Return the [X, Y] coordinate for the center point of the cell that contains the specified text.  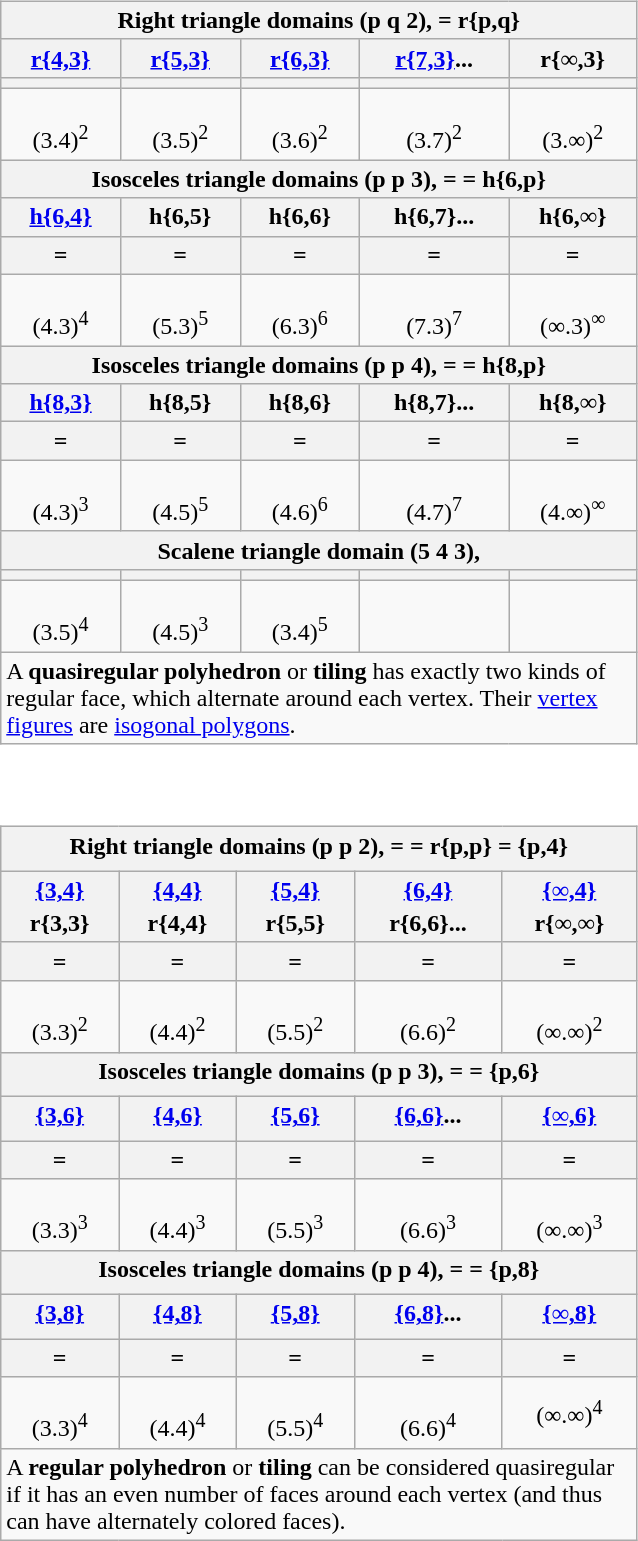
{6,6}... [428, 1118]
Right triangle domains (p q 2), = r{p,q} [319, 20]
r{∞,3} [573, 58]
r{7,3}... [434, 58]
Right triangle domains (p p 2), = = r{p,p} = {p,4} [319, 849]
h{8,6} [300, 403]
h{6,∞} [573, 217]
(6.3)6 [300, 310]
{3,4}r{3,3} [60, 906]
{∞,6} [570, 1118]
(3.7)2 [434, 124]
{4,8} [178, 1317]
Isosceles triangle domains (p p 4), = = h{8,p} [319, 365]
h{6,6} [300, 217]
(3.3)2 [60, 1016]
(4.3)4 [61, 310]
(3.5)2 [180, 124]
(3.6)2 [300, 124]
{5,4}r{5,5} [295, 906]
h{8,5} [180, 403]
(4.3)3 [61, 496]
{6,8}... [428, 1317]
r{5,3} [180, 58]
(4.5)5 [180, 496]
(4.7)7 [434, 496]
{∞,8} [570, 1317]
(4.4)4 [178, 1413]
(5.5)4 [295, 1413]
{5,8} [295, 1317]
r{6,3} [300, 58]
{4,4}r{4,4} [178, 906]
Scalene triangle domain (5 4 3), [319, 550]
(6.6)2 [428, 1016]
(4.5)3 [180, 617]
h{6,7}... [434, 217]
Isosceles triangle domains (p p 3), = = {p,6} [319, 1074]
(6.6)4 [428, 1413]
h{8,3} [61, 403]
{3,8} [60, 1317]
(5.5)3 [295, 1215]
{6,4}r{6,6}... [428, 906]
(5.5)2 [295, 1016]
(4.6)6 [300, 496]
h{6,5} [180, 217]
(7.3)7 [434, 310]
(4.4)2 [178, 1016]
Isosceles triangle domains (p p 4), = = {p,8} [319, 1272]
(∞.∞)2 [570, 1016]
(3.3)4 [60, 1413]
(4.4)3 [178, 1215]
{5,6} [295, 1118]
{3,6} [60, 1118]
(5.3)5 [180, 310]
(3.3)3 [60, 1215]
(∞.3)∞ [573, 310]
r{4,3} [61, 58]
h{6,4} [61, 217]
h{8,7}... [434, 403]
{4,6} [178, 1118]
(∞.∞)4 [570, 1413]
(6.6)3 [428, 1215]
(3.5)4 [61, 617]
h{8,∞} [573, 403]
(3.∞)2 [573, 124]
{∞,4}r{∞,∞} [570, 906]
(4.∞)∞ [573, 496]
(3.4)5 [300, 617]
Isosceles triangle domains (p p 3), = = h{6,p} [319, 179]
(∞.∞)3 [570, 1215]
(3.4)2 [61, 124]
